From the cell containing the given text, extract its center point as (X, Y) coordinate. 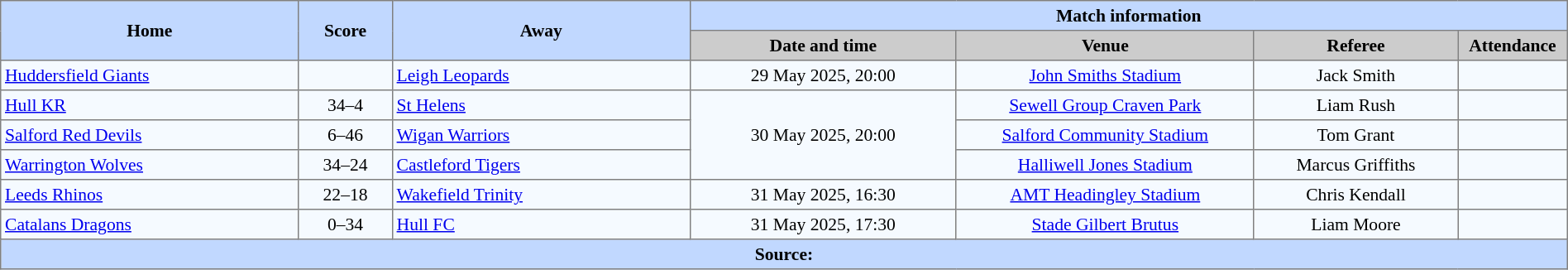
Wigan Warriors (541, 135)
Salford Community Stadium (1105, 135)
34–24 (346, 165)
Referee (1355, 46)
Sewell Group Craven Park (1105, 105)
Match information (1128, 16)
34–4 (346, 105)
22–18 (346, 195)
Source: (784, 254)
31 May 2025, 16:30 (823, 195)
Tom Grant (1355, 135)
Attendance (1513, 46)
Hull KR (150, 105)
Leeds Rhinos (150, 195)
Home (150, 31)
Date and time (823, 46)
AMT Headingley Stadium (1105, 195)
Stade Gilbert Brutus (1105, 224)
6–46 (346, 135)
Away (541, 31)
0–34 (346, 224)
Catalans Dragons (150, 224)
29 May 2025, 20:00 (823, 75)
John Smiths Stadium (1105, 75)
Huddersfield Giants (150, 75)
Marcus Griffiths (1355, 165)
Liam Rush (1355, 105)
Score (346, 31)
Salford Red Devils (150, 135)
Castleford Tigers (541, 165)
Liam Moore (1355, 224)
Warrington Wolves (150, 165)
St Helens (541, 105)
Chris Kendall (1355, 195)
Halliwell Jones Stadium (1105, 165)
Wakefield Trinity (541, 195)
Venue (1105, 46)
30 May 2025, 20:00 (823, 135)
Hull FC (541, 224)
Leigh Leopards (541, 75)
31 May 2025, 17:30 (823, 224)
Jack Smith (1355, 75)
